Capture the cell that displays the provided text and extract its (x, y) central coordinate. 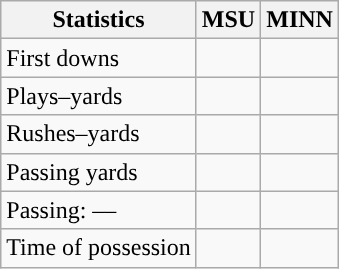
Plays–yards (99, 96)
Rushes–yards (99, 134)
First downs (99, 58)
Passing yards (99, 172)
MSU (228, 20)
Statistics (99, 20)
MINN (300, 20)
Time of possession (99, 248)
Passing: –– (99, 210)
